Find where the given text appears and provide that cell's center as (x, y) coordinate. 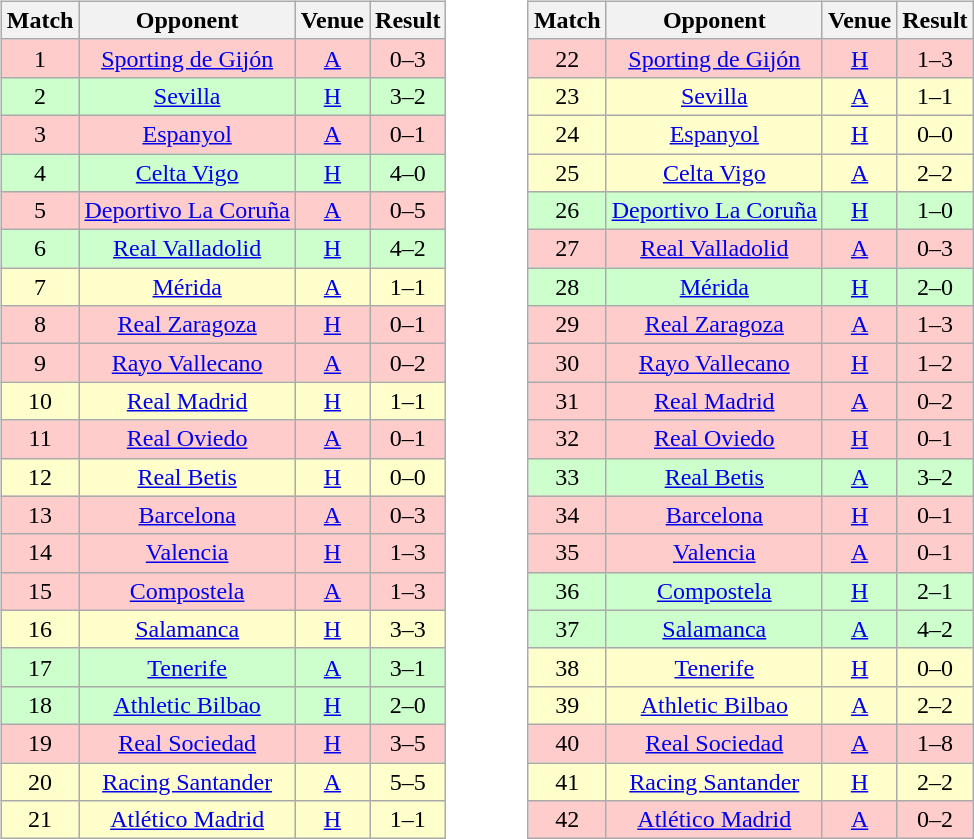
17 (40, 667)
3–5 (408, 743)
3–3 (408, 629)
27 (567, 249)
16 (40, 629)
24 (567, 134)
32 (567, 439)
12 (40, 477)
25 (567, 173)
1–0 (935, 211)
1–2 (935, 363)
14 (40, 553)
34 (567, 515)
5–5 (408, 781)
30 (567, 363)
18 (40, 705)
1 (40, 58)
19 (40, 743)
3–1 (408, 667)
29 (567, 325)
31 (567, 401)
35 (567, 553)
1–8 (935, 743)
10 (40, 401)
21 (40, 820)
5 (40, 211)
33 (567, 477)
3 (40, 134)
11 (40, 439)
7 (40, 287)
0–5 (408, 211)
40 (567, 743)
37 (567, 629)
2–1 (935, 591)
41 (567, 781)
15 (40, 591)
23 (567, 96)
2 (40, 96)
26 (567, 211)
22 (567, 58)
6 (40, 249)
36 (567, 591)
38 (567, 667)
42 (567, 820)
9 (40, 363)
28 (567, 287)
13 (40, 515)
39 (567, 705)
4 (40, 173)
20 (40, 781)
8 (40, 325)
4–0 (408, 173)
